From the cell containing the given text, extract its center point as [x, y] coordinate. 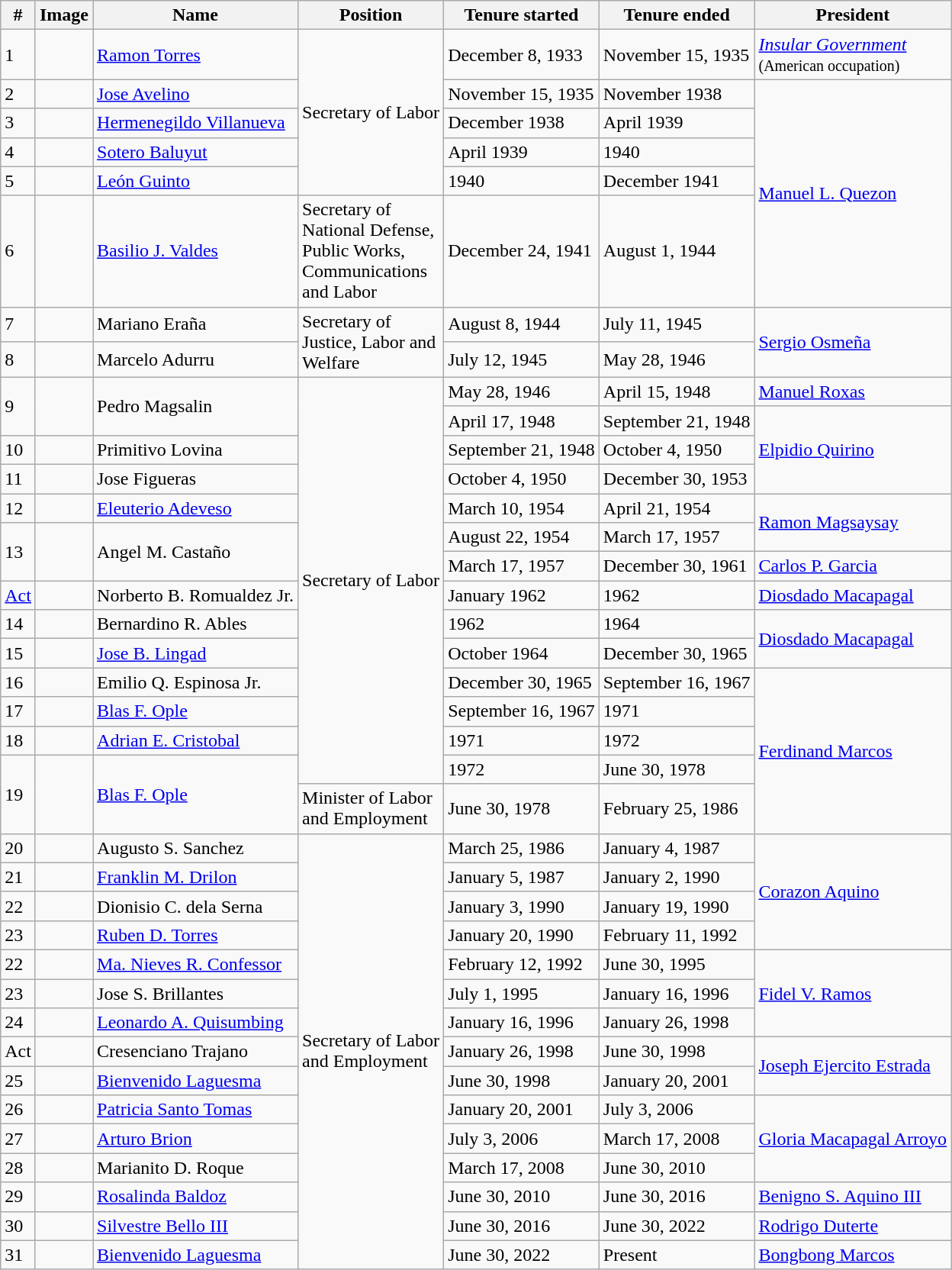
Jose S. Brillantes [195, 993]
Pedro Magsalin [195, 406]
13 [18, 552]
18 [18, 740]
Dionisio C. dela Serna [195, 906]
30 [18, 1226]
Corazon Aquino [853, 891]
Manuel Roxas [853, 392]
Minister of Labor and Employment [371, 809]
Marcelo Adurru [195, 359]
Patricia Santo Tomas [195, 1110]
12 [18, 508]
January 4, 1987 [677, 848]
5 [18, 181]
Position [371, 15]
Hermenegildo Villanueva [195, 123]
Primitivo Lovina [195, 450]
7 [18, 324]
1964 [677, 624]
January 5, 1987 [522, 877]
Fidel V. Ramos [853, 993]
December 1938 [522, 123]
9 [18, 406]
Silvestre Bello III [195, 1226]
Cresenciano Trajano [195, 1052]
24 [18, 1023]
Ma. Nieves R. Confessor [195, 964]
July 12, 1945 [522, 359]
Ruben D. Torres [195, 935]
16 [18, 682]
Leonardo A. Quisumbing [195, 1023]
December 8, 1933 [522, 55]
December 24, 1941 [522, 251]
Image [64, 15]
August 1, 1944 [677, 251]
Eleuterio Adeveso [195, 508]
July 1, 1995 [522, 993]
31 [18, 1255]
27 [18, 1139]
April 21, 1954 [677, 508]
Sotero Baluyut [195, 152]
6 [18, 251]
Norberto B. Romualdez Jr. [195, 595]
Present [677, 1255]
Emilio Q. Espinosa Jr. [195, 682]
15 [18, 653]
11 [18, 479]
Secretary of Justice, Labor and Welfare [371, 342]
August 22, 1954 [522, 537]
President [853, 15]
February 12, 1992 [522, 964]
Secretary of Labor and Employment [371, 1052]
August 8, 1944 [522, 324]
Arturo Brion [195, 1139]
Bongbong Marcos [853, 1255]
Ramon Torres [195, 55]
21 [18, 877]
Adrian E. Cristobal [195, 740]
Ramon Magsaysay [853, 522]
June 30, 1995 [677, 964]
March 10, 1954 [522, 508]
Jose Figueras [195, 479]
Bernardino R. Ables [195, 624]
20 [18, 848]
January 3, 1990 [522, 906]
Gloria Macapagal Arroyo [853, 1139]
April 15, 1948 [677, 392]
Marianito D. Roque [195, 1168]
17 [18, 711]
Jose Avelino [195, 94]
León Guinto [195, 181]
Franklin M. Drilon [195, 877]
3 [18, 123]
December 30, 1961 [677, 566]
1 [18, 55]
Mariano Eraña [195, 324]
Augusto S. Sanchez [195, 848]
Insular Government(American occupation) [853, 55]
January 2, 1990 [677, 877]
Tenure started [522, 15]
29 [18, 1197]
Joseph Ejercito Estrada [853, 1066]
Carlos P. Garcia [853, 566]
Ferdinand Marcos [853, 751]
January 20, 1990 [522, 935]
February 11, 1992 [677, 935]
Angel M. Castaño [195, 552]
Benigno S. Aquino III [853, 1197]
January 1962 [522, 595]
4 [18, 152]
Secretary of National Defense, Public Works, Communications and Labor [371, 251]
14 [18, 624]
Sergio Osmeña [853, 342]
March 25, 1986 [522, 848]
January 19, 1990 [677, 906]
July 11, 1945 [677, 324]
# [18, 15]
December 30, 1953 [677, 479]
Elpidio Quirino [853, 450]
Manuel L. Quezon [853, 193]
Rosalinda Baldoz [195, 1197]
Rodrigo Duterte [853, 1226]
25 [18, 1081]
2 [18, 94]
April 17, 1948 [522, 421]
Jose B. Lingad [195, 653]
26 [18, 1110]
November 1938 [677, 94]
Tenure ended [677, 15]
December 1941 [677, 181]
February 25, 1986 [677, 809]
28 [18, 1168]
October 1964 [522, 653]
8 [18, 359]
Basilio J. Valdes [195, 251]
10 [18, 450]
19 [18, 794]
Name [195, 15]
